From the cell containing the given text, extract its center point as (X, Y) coordinate. 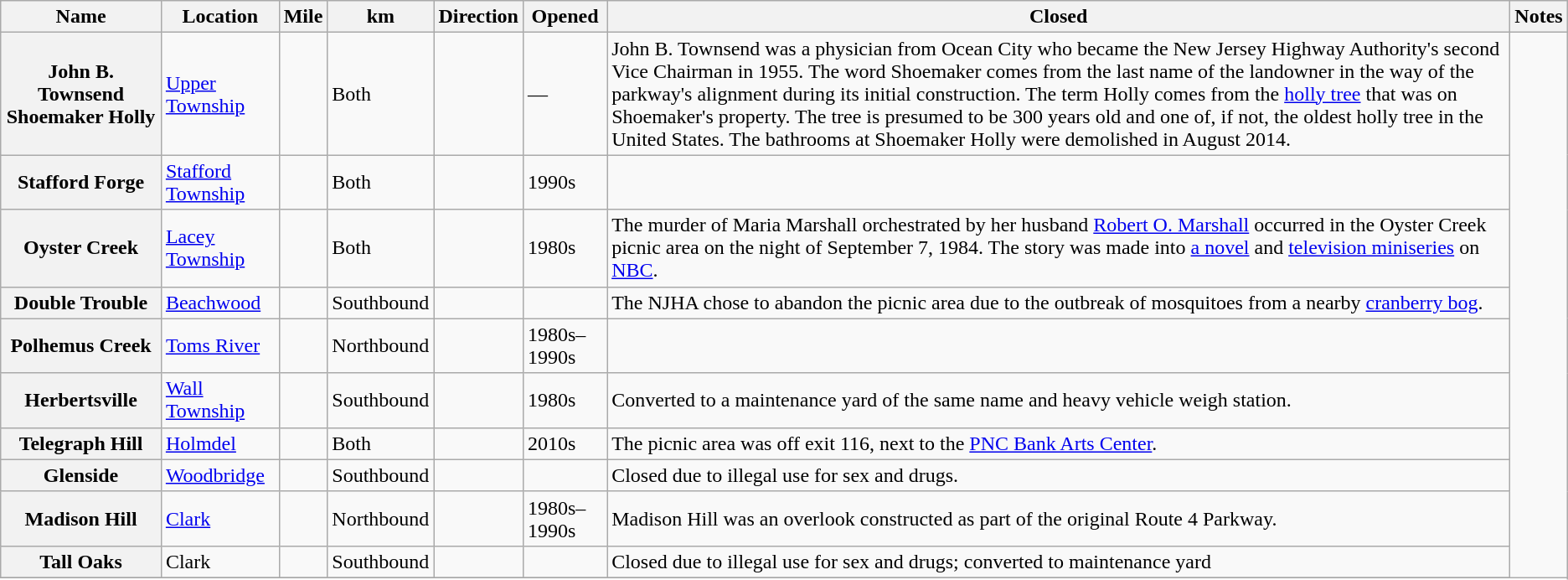
Converted to a maintenance yard of the same name and heavy vehicle weigh station. (1059, 401)
Lacey Township (219, 248)
Opened (565, 17)
Closed (1059, 17)
Wall Township (219, 401)
Glenside (81, 475)
The picnic area was off exit 116, next to the PNC Bank Arts Center. (1059, 443)
Location (219, 17)
Closed due to illegal use for sex and drugs. (1059, 475)
Stafford Forge (81, 183)
— (565, 94)
Tall Oaks (81, 562)
Polhemus Creek (81, 345)
Upper Township (219, 94)
Stafford Township (219, 183)
Mile (303, 17)
2010s (565, 443)
Name (81, 17)
The NJHA chose to abandon the picnic area due to the outbreak of mosquitoes from a nearby cranberry bog. (1059, 303)
km (380, 17)
John B. Townsend Shoemaker Holly (81, 94)
Woodbridge (219, 475)
Direction (479, 17)
Holmdel (219, 443)
Madison Hill was an overlook constructed as part of the original Route 4 Parkway. (1059, 518)
Herbertsville (81, 401)
Madison Hill (81, 518)
Toms River (219, 345)
Telegraph Hill (81, 443)
1990s (565, 183)
Notes (1539, 17)
Double Trouble (81, 303)
Closed due to illegal use for sex and drugs; converted to maintenance yard (1059, 562)
Beachwood (219, 303)
Oyster Creek (81, 248)
